Return (X, Y) of the center of cell containing provided text 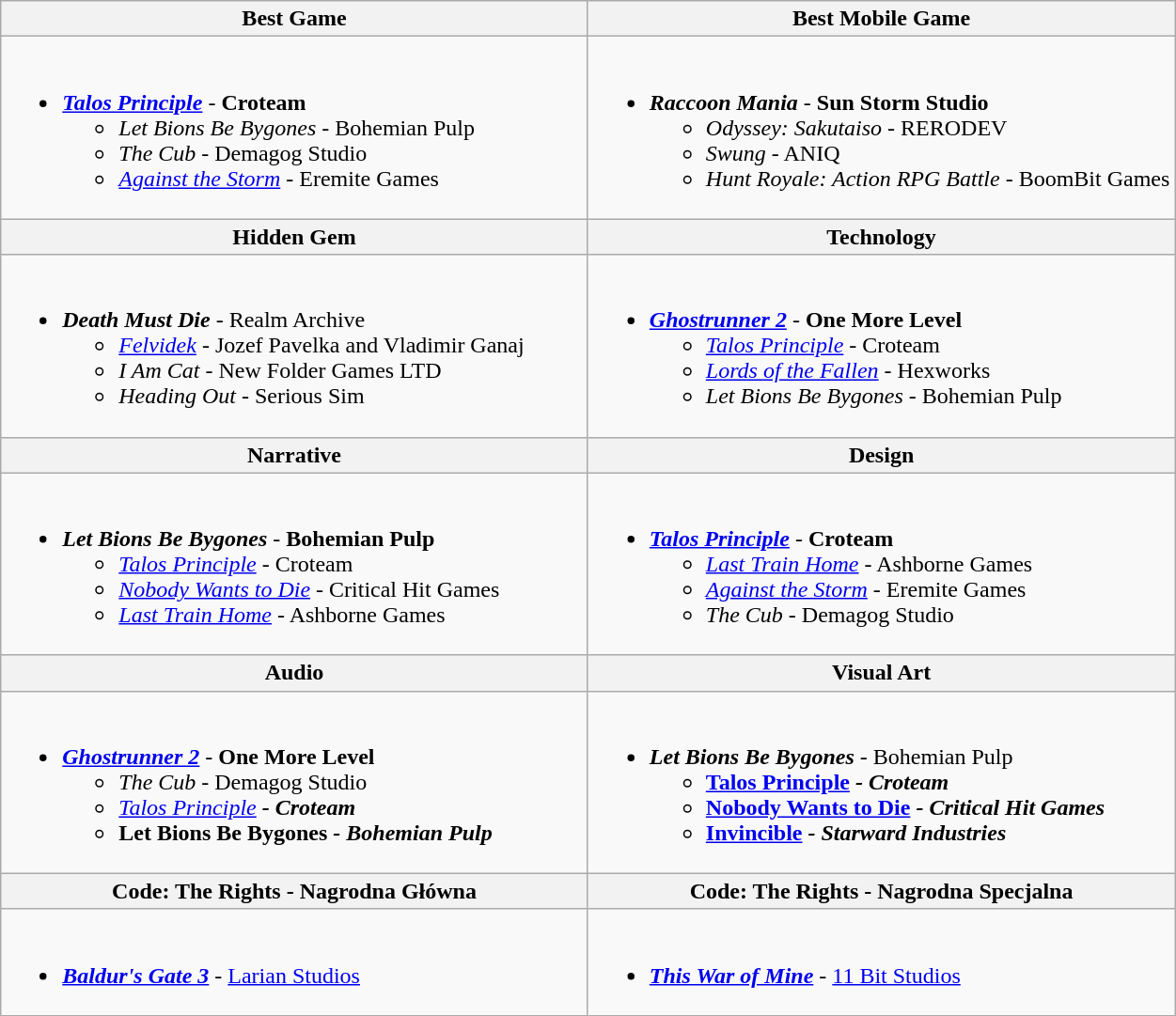
Ghostrunner 2 - One More Level The Cub - Demagog Studio Talos Principle - Croteam Let Bions Be Bygones - Bohemian Pulp (295, 782)
Baldur's Gate 3 - Larian Studios (295, 962)
Visual Art (882, 673)
Best Game (295, 19)
Best Mobile Game (882, 19)
Let Bions Be Bygones - Bohemian Pulp Talos Principle - Croteam Nobody Wants to Die - Critical Hit Games Last Train Home - Ashborne Games (295, 564)
Ghostrunner 2 - One More Level Talos Principle - Croteam Lords of the Fallen - Hexworks Let Bions Be Bygones - Bohemian Pulp (882, 346)
Design (882, 455)
Code: The Rights - Nagrodna Główna (295, 891)
Talos Principle - Croteam Let Bions Be Bygones - Bohemian Pulp The Cub - Demagog Studio Against the Storm - Eremite Games (295, 128)
This War of Mine - 11 Bit Studios (882, 962)
Code: The Rights - Nagrodna Specjalna (882, 891)
Raccoon Mania - Sun Storm Studio Odyssey: Sakutaiso - RERODEV Swung - ANIQ Hunt Royale: Action RPG Battle - BoomBit Games (882, 128)
Talos Principle - Croteam Last Train Home - Ashborne Games Against the Storm - Eremite Games The Cub - Demagog Studio (882, 564)
Death Must Die - Realm Archive Felvidek - Jozef Pavelka and Vladimir Ganaj I Am Cat - New Folder Games LTD Heading Out - Serious Sim (295, 346)
Hidden Gem (295, 237)
Technology (882, 237)
Audio (295, 673)
Narrative (295, 455)
Let Bions Be Bygones - Bohemian Pulp Talos Principle - Croteam Nobody Wants to Die - Critical Hit Games Invincible - Starward Industries (882, 782)
